Provide the (x, y) coordinate of the cell's center where the given text is located.  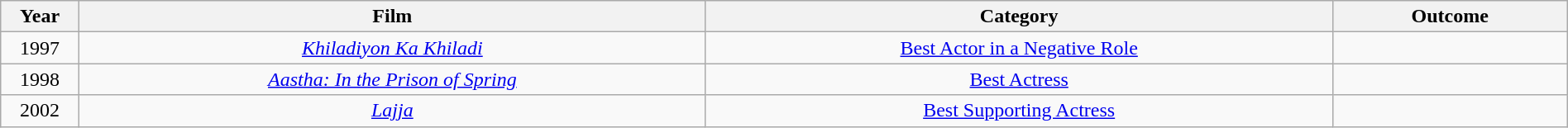
Best Actress (1019, 79)
Lajja (392, 111)
1998 (40, 79)
1997 (40, 48)
Aastha: In the Prison of Spring (392, 79)
2002 (40, 111)
Category (1019, 17)
Outcome (1450, 17)
Film (392, 17)
Khiladiyon Ka Khiladi (392, 48)
Best Actor in a Negative Role (1019, 48)
Best Supporting Actress (1019, 111)
Year (40, 17)
